Pinpoint the cell where the given text exists, returning its (X, Y) midpoint coordinate. 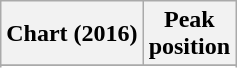
Chart (2016) (72, 34)
Peak position (189, 34)
